Determine the (X, Y) coordinate at the center of the cell enclosing the given text.  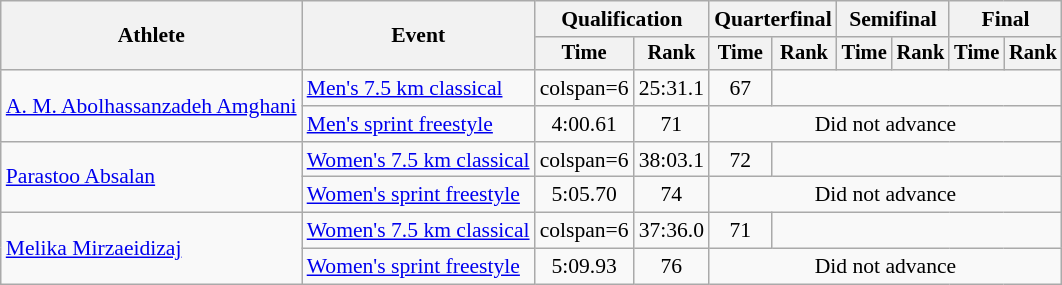
72 (740, 160)
Men's 7.5 km classical (418, 88)
Quarterfinal (773, 19)
38:03.1 (672, 160)
76 (672, 267)
5:09.93 (584, 267)
Melika Mirzaeidizaj (152, 248)
Men's sprint freestyle (418, 124)
25:31.1 (672, 88)
Athlete (152, 36)
37:36.0 (672, 231)
5:05.70 (584, 195)
Parastoo Absalan (152, 178)
Qualification (622, 19)
4:00.61 (584, 124)
A. M. Abolhassanzadeh Amghani (152, 106)
Semifinal (893, 19)
Event (418, 36)
67 (740, 88)
74 (672, 195)
Final (1005, 19)
